Scan for the cell matching the given text and deliver its (x, y) coordinate at center. 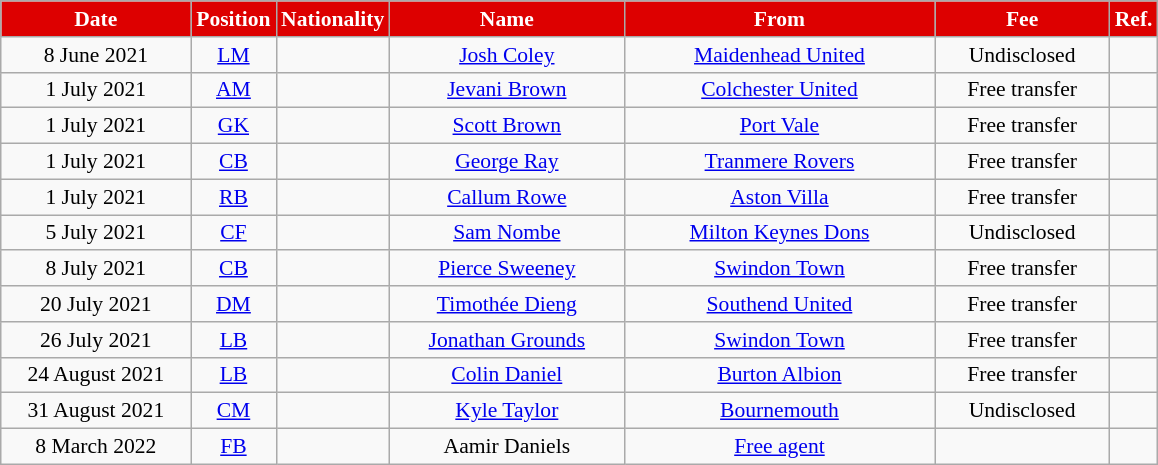
26 July 2021 (96, 340)
5 July 2021 (96, 233)
Name (506, 19)
Bournemouth (779, 411)
Position (234, 19)
Fee (1022, 19)
GK (234, 126)
Milton Keynes Dons (779, 233)
George Ray (506, 162)
Jonathan Grounds (506, 340)
From (779, 19)
CF (234, 233)
31 August 2021 (96, 411)
RB (234, 197)
Timothée Dieng (506, 304)
Aston Villa (779, 197)
Burton Albion (779, 375)
Colin Daniel (506, 375)
LM (234, 55)
20 July 2021 (96, 304)
Callum Rowe (506, 197)
24 August 2021 (96, 375)
Josh Coley (506, 55)
Tranmere Rovers (779, 162)
DM (234, 304)
Kyle Taylor (506, 411)
8 July 2021 (96, 269)
Sam Nombe (506, 233)
Maidenhead United (779, 55)
Scott Brown (506, 126)
AM (234, 90)
Southend United (779, 304)
8 March 2022 (96, 447)
CM (234, 411)
Nationality (332, 19)
Aamir Daniels (506, 447)
Ref. (1134, 19)
FB (234, 447)
Jevani Brown (506, 90)
Date (96, 19)
Colchester United (779, 90)
8 June 2021 (96, 55)
Pierce Sweeney (506, 269)
Port Vale (779, 126)
Free agent (779, 447)
